Pinpoint the cell where the given text exists, returning its [X, Y] midpoint coordinate. 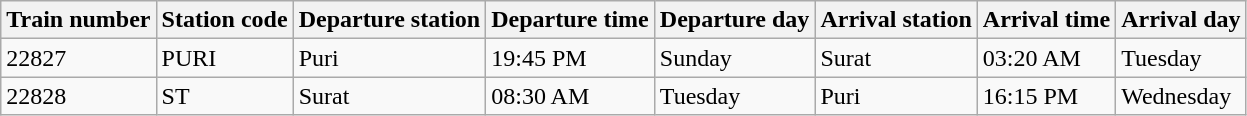
Arrival station [896, 20]
Departure day [734, 20]
Sunday [734, 58]
19:45 PM [570, 58]
22827 [78, 58]
ST [224, 96]
Arrival time [1046, 20]
22828 [78, 96]
03:20 AM [1046, 58]
Departure time [570, 20]
Arrival day [1181, 20]
Departure station [390, 20]
Train number [78, 20]
16:15 PM [1046, 96]
08:30 AM [570, 96]
Wednesday [1181, 96]
Station code [224, 20]
PURI [224, 58]
